Capture the cell that displays the provided text and extract its (X, Y) central coordinate. 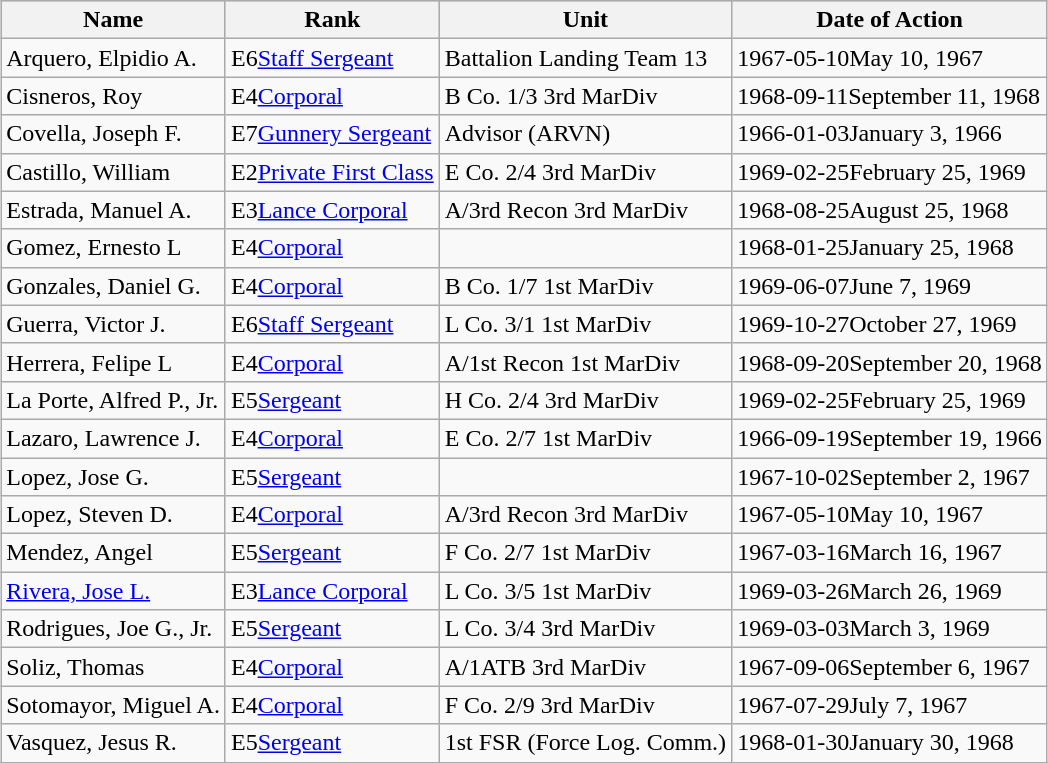
1969-06-07June 7, 1969 (890, 286)
B Co. 1/3 3rd MarDiv (585, 96)
Mendez, Angel (114, 553)
1967-09-06September 6, 1967 (890, 667)
L Co. 3/4 3rd MarDiv (585, 629)
E Co. 2/7 1st MarDiv (585, 438)
E2Private First Class (332, 172)
1966-01-03January 3, 1966 (890, 134)
F Co. 2/9 3rd MarDiv (585, 705)
1967-10-02September 2, 1967 (890, 477)
Rodrigues, Joe G., Jr. (114, 629)
1967-07-29July 7, 1967 (890, 705)
A/1ATB 3rd MarDiv (585, 667)
1969-10-27October 27, 1969 (890, 324)
Name (114, 20)
Date of Action (890, 20)
Soliz, Thomas (114, 667)
E Co. 2/4 3rd MarDiv (585, 172)
A/1st Recon 1st MarDiv (585, 362)
1st FSR (Force Log. Comm.) (585, 743)
F Co. 2/7 1st MarDiv (585, 553)
Lazaro, Lawrence J. (114, 438)
Rivera, Jose L. (114, 591)
1969-03-03March 3, 1969 (890, 629)
Cisneros, Roy (114, 96)
Battalion Landing Team 13 (585, 58)
Unit (585, 20)
Rank (332, 20)
Castillo, William (114, 172)
1968-08-25August 25, 1968 (890, 210)
Gomez, Ernesto L (114, 248)
Sotomayor, Miguel A. (114, 705)
E7Gunnery Sergeant (332, 134)
Advisor (ARVN) (585, 134)
1967-03-16March 16, 1967 (890, 553)
Arquero, Elpidio A. (114, 58)
1968-01-25January 25, 1968 (890, 248)
H Co. 2/4 3rd MarDiv (585, 400)
1969-03-26March 26, 1969 (890, 591)
L Co. 3/5 1st MarDiv (585, 591)
Covella, Joseph F. (114, 134)
La Porte, Alfred P., Jr. (114, 400)
Estrada, Manuel A. (114, 210)
L Co. 3/1 1st MarDiv (585, 324)
Herrera, Felipe L (114, 362)
Lopez, Jose G. (114, 477)
B Co. 1/7 1st MarDiv (585, 286)
1968-09-11September 11, 1968 (890, 96)
1966-09-19September 19, 1966 (890, 438)
Lopez, Steven D. (114, 515)
Vasquez, Jesus R. (114, 743)
1968-01-30January 30, 1968 (890, 743)
Guerra, Victor J. (114, 324)
Gonzales, Daniel G. (114, 286)
1968-09-20September 20, 1968 (890, 362)
